Detect which cell encompasses the target text, then output its (X, Y) center coordinate. 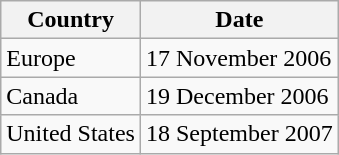
19 December 2006 (239, 96)
Europe (71, 58)
Date (239, 20)
Canada (71, 96)
United States (71, 134)
17 November 2006 (239, 58)
Country (71, 20)
18 September 2007 (239, 134)
